Pinpoint the cell where the given text exists, returning its [X, Y] midpoint coordinate. 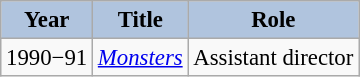
Assistant director [274, 58]
Title [140, 20]
Year [47, 20]
Role [274, 20]
1990−91 [47, 58]
Monsters [140, 58]
